Capture the cell that displays the provided text and extract its [x, y] central coordinate. 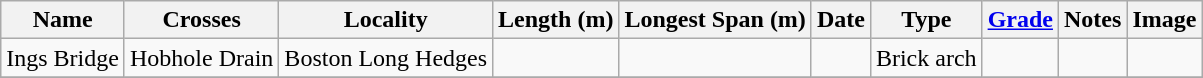
Boston Long Hedges [386, 58]
Grade [1020, 20]
Name [63, 20]
Image [1164, 20]
Length (m) [556, 20]
Date [840, 20]
Ings Bridge [63, 58]
Crosses [201, 20]
Brick arch [926, 58]
Type [926, 20]
Locality [386, 20]
Hobhole Drain [201, 58]
Notes [1092, 20]
Longest Span (m) [715, 20]
